Output the [x, y] coordinate of the center of the cell containing the given text.  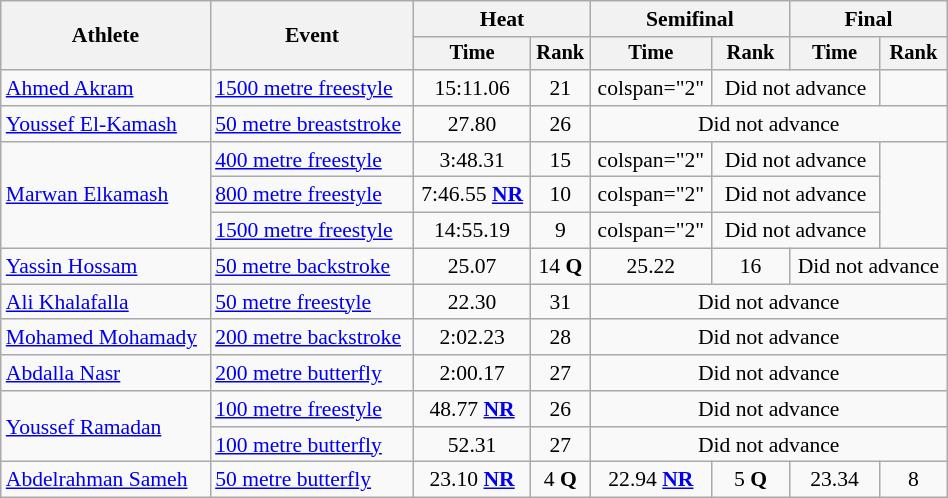
3:48.31 [472, 160]
200 metre butterfly [312, 373]
50 metre breaststroke [312, 124]
50 metre freestyle [312, 302]
9 [560, 231]
Event [312, 36]
Athlete [106, 36]
400 metre freestyle [312, 160]
2:02.23 [472, 338]
4 Q [560, 480]
15 [560, 160]
Youssef Ramadan [106, 426]
22.30 [472, 302]
100 metre freestyle [312, 409]
Marwan Elkamash [106, 196]
5 Q [751, 480]
8 [913, 480]
100 metre butterfly [312, 445]
10 [560, 195]
50 metre butterfly [312, 480]
Mohamed Mohamady [106, 338]
Final [869, 19]
48.77 NR [472, 409]
15:11.06 [472, 88]
14:55.19 [472, 231]
23.10 NR [472, 480]
28 [560, 338]
25.22 [650, 267]
22.94 NR [650, 480]
25.07 [472, 267]
800 metre freestyle [312, 195]
Yassin Hossam [106, 267]
7:46.55 NR [472, 195]
52.31 [472, 445]
Abdalla Nasr [106, 373]
16 [751, 267]
Semifinal [690, 19]
31 [560, 302]
27.80 [472, 124]
23.34 [835, 480]
Ahmed Akram [106, 88]
Abdelrahman Sameh [106, 480]
2:00.17 [472, 373]
Heat [502, 19]
50 metre backstroke [312, 267]
14 Q [560, 267]
200 metre backstroke [312, 338]
21 [560, 88]
Ali Khalafalla [106, 302]
Youssef El-Kamash [106, 124]
